Determine the (X, Y) coordinate at the center of the cell enclosing the given text.  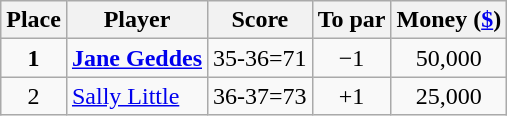
2 (34, 96)
25,000 (449, 96)
Sally Little (136, 96)
36-37=73 (260, 96)
Money ($) (449, 20)
To par (352, 20)
35-36=71 (260, 58)
−1 (352, 58)
1 (34, 58)
Place (34, 20)
50,000 (449, 58)
+1 (352, 96)
Score (260, 20)
Jane Geddes (136, 58)
Player (136, 20)
